Capture the cell that displays the provided text and extract its (X, Y) central coordinate. 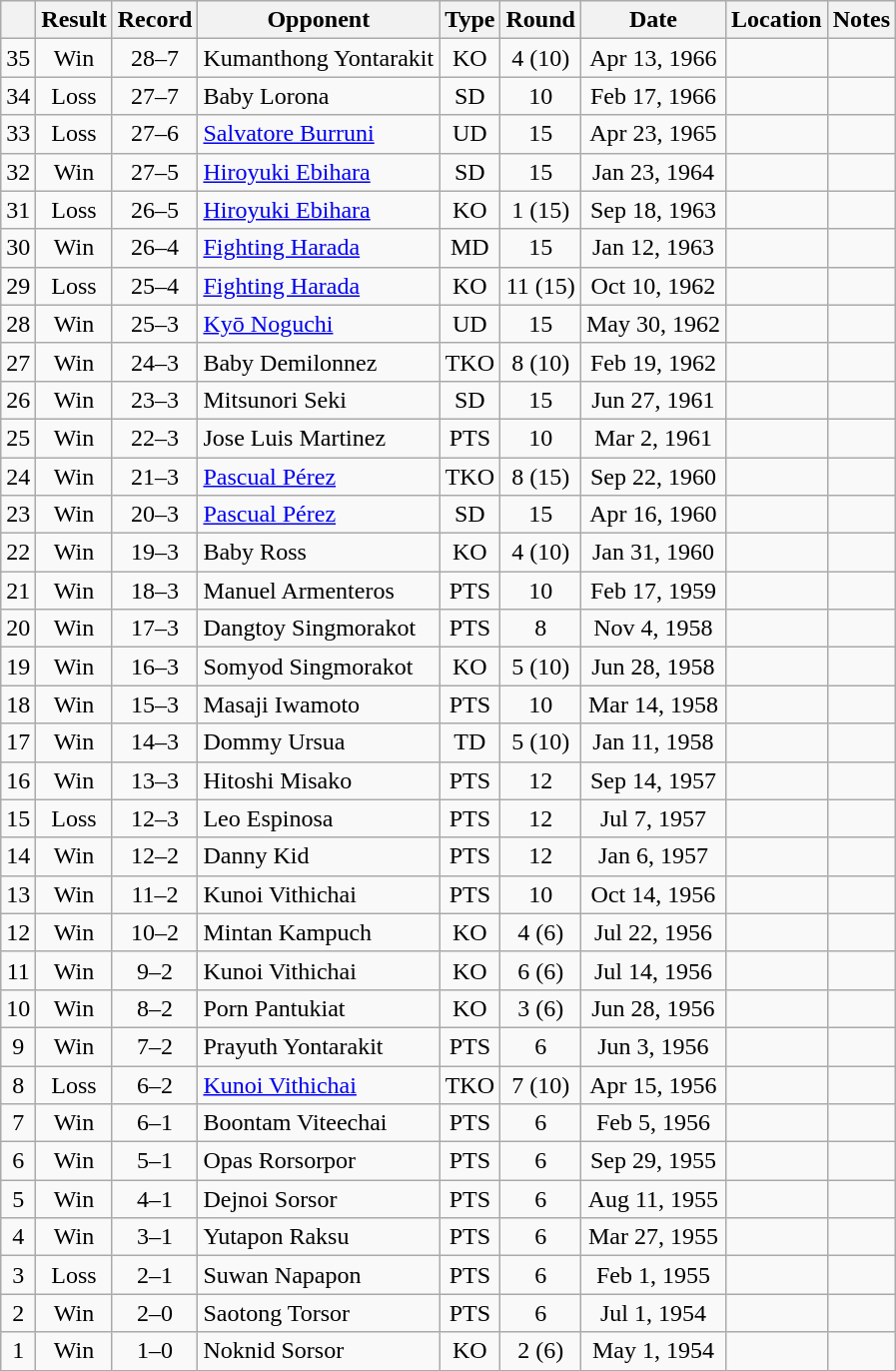
23 (18, 515)
16–3 (155, 667)
7–2 (155, 1046)
Apr 23, 1965 (653, 134)
Jose Luis Martinez (319, 438)
Kumanthong Yontarakit (319, 58)
Dejnoi Sorsor (319, 1199)
27–6 (155, 134)
Mar 27, 1955 (653, 1237)
Jan 12, 1963 (653, 248)
Feb 19, 1962 (653, 362)
Nov 4, 1958 (653, 629)
Jun 27, 1961 (653, 400)
34 (18, 96)
Date (653, 20)
30 (18, 248)
19–3 (155, 553)
Jul 7, 1957 (653, 818)
18 (18, 704)
Opponent (319, 20)
Jan 31, 1960 (653, 553)
22–3 (155, 438)
Jul 1, 1954 (653, 1313)
21 (18, 591)
4–1 (155, 1199)
Jul 14, 1956 (653, 970)
Leo Espinosa (319, 818)
3–1 (155, 1237)
12–3 (155, 818)
Jan 23, 1964 (653, 172)
Mintan Kampuch (319, 932)
Baby Ross (319, 553)
8–2 (155, 1008)
33 (18, 134)
Saotong Torsor (319, 1313)
25 (18, 438)
16 (18, 780)
29 (18, 286)
17 (18, 742)
7 (10) (540, 1084)
Danny Kid (319, 856)
Notes (861, 20)
8 (15) (540, 477)
Feb 5, 1956 (653, 1123)
Noknid Sorsor (319, 1351)
Jun 28, 1958 (653, 667)
27 (18, 362)
6 (6) (540, 970)
35 (18, 58)
Aug 11, 1955 (653, 1199)
Salvatore Burruni (319, 134)
Feb 17, 1959 (653, 591)
Boontam Viteechai (319, 1123)
Jul 22, 1956 (653, 932)
17–3 (155, 629)
1 (15) (540, 210)
7 (18, 1123)
2–0 (155, 1313)
Jun 3, 1956 (653, 1046)
3 (18, 1275)
Sep 22, 1960 (653, 477)
26–5 (155, 210)
24–3 (155, 362)
22 (18, 553)
May 30, 1962 (653, 324)
Oct 10, 1962 (653, 286)
25–3 (155, 324)
27–7 (155, 96)
20 (18, 629)
Apr 13, 1966 (653, 58)
32 (18, 172)
MD (469, 248)
15–3 (155, 704)
Somyod Singmorakot (319, 667)
Record (155, 20)
Masaji Iwamoto (319, 704)
28–7 (155, 58)
Suwan Napapon (319, 1275)
Baby Lorona (319, 96)
25–4 (155, 286)
11 (15) (540, 286)
Feb 17, 1966 (653, 96)
5 (18, 1199)
1 (18, 1351)
20–3 (155, 515)
Round (540, 20)
28 (18, 324)
Location (776, 20)
26–4 (155, 248)
13–3 (155, 780)
14–3 (155, 742)
Opas Rorsorpor (319, 1161)
Manuel Armenteros (319, 591)
May 1, 1954 (653, 1351)
27–5 (155, 172)
9 (18, 1046)
4 (18, 1237)
Jan 11, 1958 (653, 742)
Baby Demilonnez (319, 362)
31 (18, 210)
Dangtoy Singmorakot (319, 629)
Prayuth Yontarakit (319, 1046)
14 (18, 856)
5–1 (155, 1161)
Mar 14, 1958 (653, 704)
Kyō Noguchi (319, 324)
Sep 18, 1963 (653, 210)
Mar 2, 1961 (653, 438)
Sep 29, 1955 (653, 1161)
18–3 (155, 591)
Oct 14, 1956 (653, 894)
Apr 16, 1960 (653, 515)
Porn Pantukiat (319, 1008)
Dommy Ursua (319, 742)
2–1 (155, 1275)
21–3 (155, 477)
9–2 (155, 970)
Feb 1, 1955 (653, 1275)
Yutapon Raksu (319, 1237)
Sep 14, 1957 (653, 780)
6–2 (155, 1084)
Jan 6, 1957 (653, 856)
11 (18, 970)
Apr 15, 1956 (653, 1084)
13 (18, 894)
1–0 (155, 1351)
2 (6) (540, 1351)
3 (6) (540, 1008)
2 (18, 1313)
12–2 (155, 856)
6–1 (155, 1123)
11–2 (155, 894)
26 (18, 400)
23–3 (155, 400)
Mitsunori Seki (319, 400)
24 (18, 477)
8 (10) (540, 362)
10–2 (155, 932)
4 (6) (540, 932)
19 (18, 667)
Hitoshi Misako (319, 780)
Result (74, 20)
TD (469, 742)
Jun 28, 1956 (653, 1008)
Type (469, 20)
